Search for the cell housing the specified text and yield its [X, Y] center coordinate. 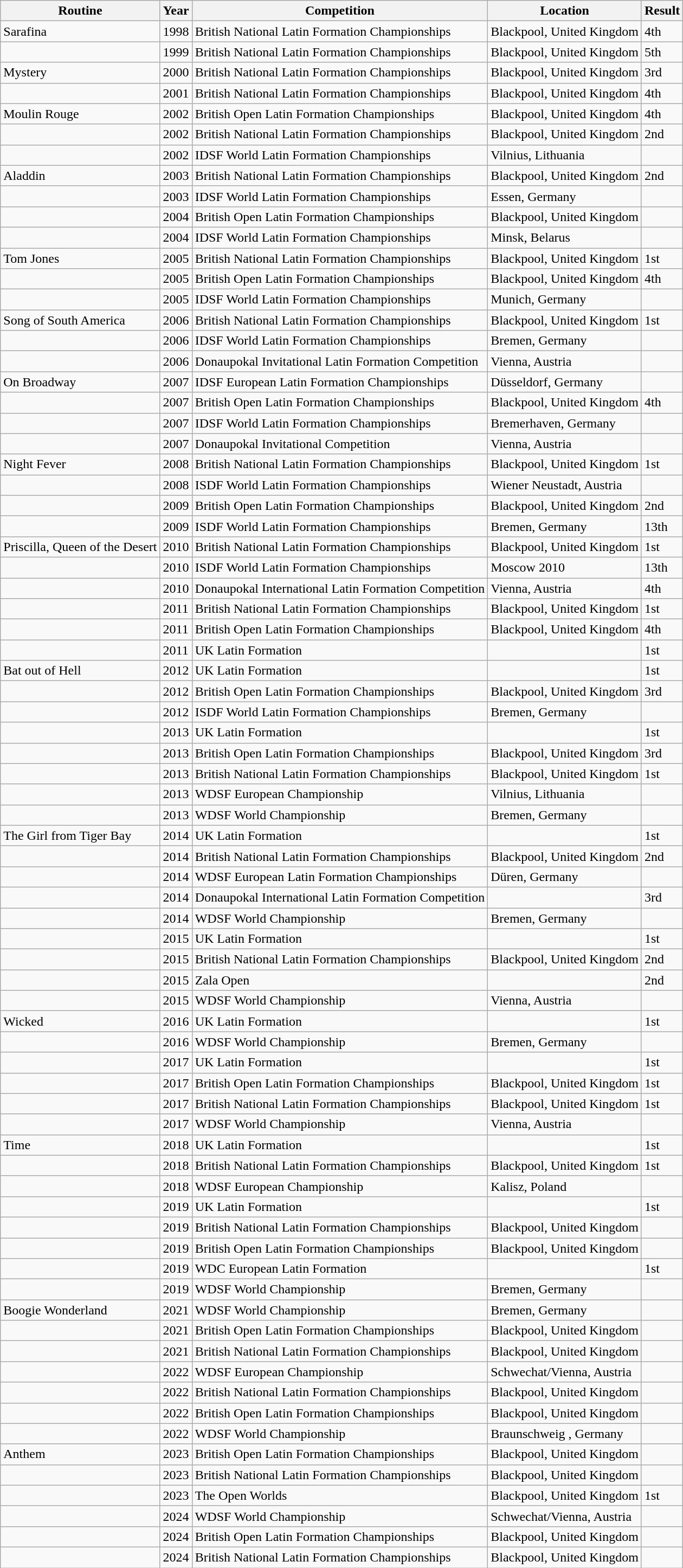
1998 [176, 31]
Boogie Wonderland [80, 1310]
Aladdin [80, 176]
Moulin Rouge [80, 114]
Bat out of Hell [80, 671]
Essen, Germany [565, 196]
On Broadway [80, 382]
Wiener Neustadt, Austria [565, 485]
Moscow 2010 [565, 567]
Kalisz, Poland [565, 1186]
WDSF European Latin Formation Championships [340, 877]
Munich, Germany [565, 300]
Mystery [80, 73]
WDC European Latin Formation [340, 1269]
Priscilla, Queen of the Desert [80, 547]
The Girl from Tiger Bay [80, 835]
Düren, Germany [565, 877]
Braunschweig , Germany [565, 1434]
Competition [340, 11]
2001 [176, 93]
Wicked [80, 1021]
Anthem [80, 1454]
Result [662, 11]
1999 [176, 52]
2000 [176, 73]
IDSF European Latin Formation Championships [340, 382]
Zala Open [340, 980]
Donaupokal Invitational Latin Formation Competition [340, 361]
Routine [80, 11]
Minsk, Belarus [565, 237]
Sarafina [80, 31]
Night Fever [80, 464]
Time [80, 1145]
5th [662, 52]
Donaupokal Invitational Competition [340, 444]
Düsseldorf, Germany [565, 382]
Year [176, 11]
Location [565, 11]
The Open Worlds [340, 1495]
Bremerhaven, Germany [565, 423]
Tom Jones [80, 258]
Song of South America [80, 320]
